Find where the given text appears and provide that cell's center as [x, y] coordinate. 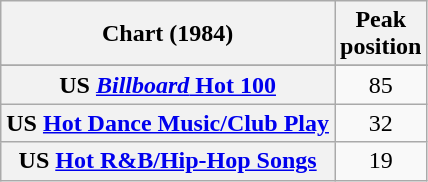
US Billboard Hot 100 [168, 85]
19 [380, 161]
85 [380, 85]
Peakposition [380, 34]
32 [380, 123]
US Hot Dance Music/Club Play [168, 123]
US Hot R&B/Hip-Hop Songs [168, 161]
Chart (1984) [168, 34]
